Locate the cell with the specified text and output its (X, Y) center coordinate. 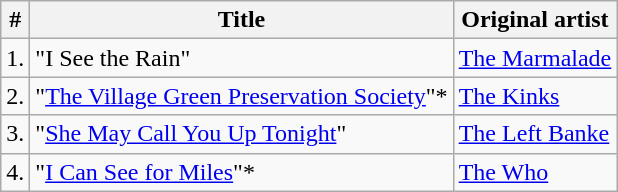
2. (16, 96)
4. (16, 172)
The Who (535, 172)
1. (16, 58)
Title (242, 20)
The Kinks (535, 96)
# (16, 20)
The Marmalade (535, 58)
"I See the Rain" (242, 58)
"The Village Green Preservation Society"* (242, 96)
"I Can See for Miles"* (242, 172)
Original artist (535, 20)
The Left Banke (535, 134)
3. (16, 134)
"She May Call You Up Tonight" (242, 134)
